Return [X, Y] of the center of cell containing provided text 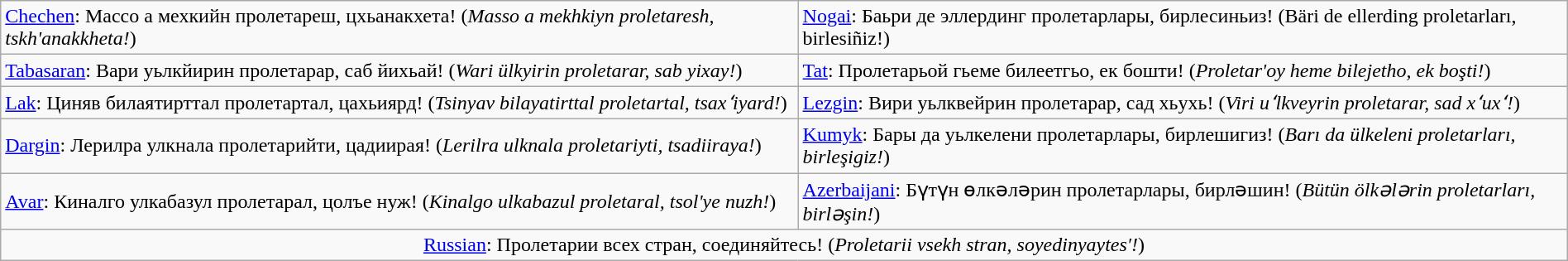
Azerbaijani: Бүтүн өлкәләрин пролетарлары, бирләшин! (Bütün ölkələrin proletarları, birləşin!) [1183, 201]
Kumyk: Бары да уьлкелени пролетарлары, бирлешигиз! (Barı da ülkeleni proletarları, birleşigiz!) [1183, 146]
Tabasaran: Вари уьлкйирин пролетарар, саб йихьай! (Wari ülkyirin proletarar, sab yixay!) [399, 70]
Lezgin: Вири уьлквейрин пролетарар, сад хьухь! (Viri uʻlkveyrin proletarar, sad xʻuxʻ!) [1183, 103]
Avar: Киналго улкабазул пролетарал, цолъе нуж! (Kinalgo ulkabazul proletaral, tsol'ye nuzh!) [399, 201]
Russian: Пролетарии всех стран, соединяйтесь! (Proletarii vsekh stran, soyedinyaytes′!) [784, 245]
Nogai: Баьри де эллердинг пролетарлары, бирлесиньиз! (Bäri de ellerding proletarları, birlesiñiz!) [1183, 28]
Dargin: Лерилра улкнала пролетарийти, цадиирая! (Lerilra ulknala proletariyti, tsadiiraya!) [399, 146]
Chechen: Массо а мехкийн пролетареш, цхьанакхета! (Masso a mekhkiyn proletaresh, tskh'anakkheta!) [399, 28]
Lak: Циняв билаятирттал пролетартал, цахьиярд! (Tsinyav bilayatirttal proletartal, tsaxʻiyard!) [399, 103]
Tat: Пролетарьой гьеме билеетгьо, ек бошти! (Proletar'oy heme bilejetho, ek boşti!) [1183, 70]
